Detect which cell encompasses the target text, then output its (X, Y) center coordinate. 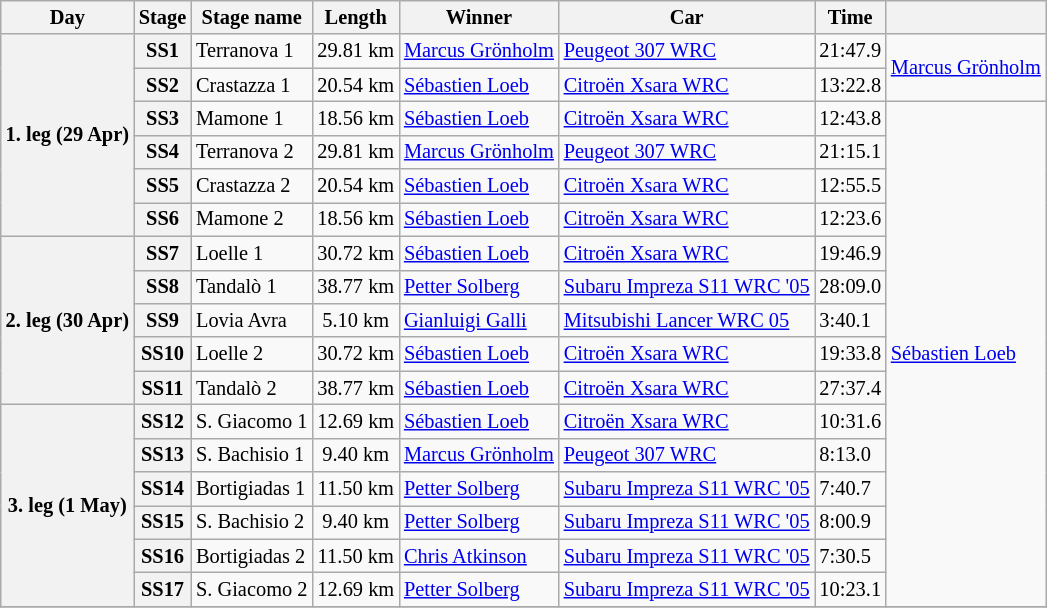
2. leg (30 Apr) (68, 320)
Mitsubishi Lancer WRC 05 (687, 320)
21:15.1 (850, 152)
19:33.8 (850, 354)
SS17 (162, 589)
SS2 (162, 85)
S. Giacomo 2 (252, 589)
Terranova 2 (252, 152)
S. Bachisio 2 (252, 522)
SS8 (162, 287)
SS3 (162, 118)
3:40.1 (850, 320)
Tandalò 2 (252, 388)
SS15 (162, 522)
SS10 (162, 354)
3. leg (1 May) (68, 505)
SS12 (162, 421)
S. Giacomo 1 (252, 421)
Mamone 2 (252, 219)
7:40.7 (850, 489)
SS5 (162, 186)
12:55.5 (850, 186)
SS14 (162, 489)
S. Bachisio 1 (252, 455)
Stage name (252, 17)
8:13.0 (850, 455)
SS1 (162, 51)
1. leg (29 Apr) (68, 135)
Loelle 1 (252, 253)
Time (850, 17)
SS7 (162, 253)
28:09.0 (850, 287)
SS6 (162, 219)
SS13 (162, 455)
19:46.9 (850, 253)
Day (68, 17)
Crastazza 2 (252, 186)
Gianluigi Galli (479, 320)
8:00.9 (850, 522)
Tandalò 1 (252, 287)
Terranova 1 (252, 51)
Crastazza 1 (252, 85)
12:23.6 (850, 219)
Length (356, 17)
SS11 (162, 388)
Car (687, 17)
21:47.9 (850, 51)
Chris Atkinson (479, 556)
10:23.1 (850, 589)
Bortigiadas 2 (252, 556)
Winner (479, 17)
Lovia Avra (252, 320)
Mamone 1 (252, 118)
5.10 km (356, 320)
13:22.8 (850, 85)
12:43.8 (850, 118)
SS9 (162, 320)
Stage (162, 17)
SS16 (162, 556)
Bortigiadas 1 (252, 489)
27:37.4 (850, 388)
10:31.6 (850, 421)
SS4 (162, 152)
7:30.5 (850, 556)
Loelle 2 (252, 354)
